Return [x, y] of the center of cell containing provided text 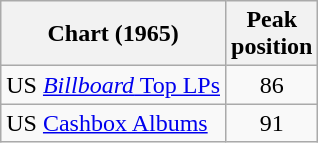
US Cashbox Albums [114, 123]
Peakposition [272, 34]
91 [272, 123]
86 [272, 85]
US Billboard Top LPs [114, 85]
Chart (1965) [114, 34]
